Scan for the cell matching the given text and deliver its [x, y] coordinate at center. 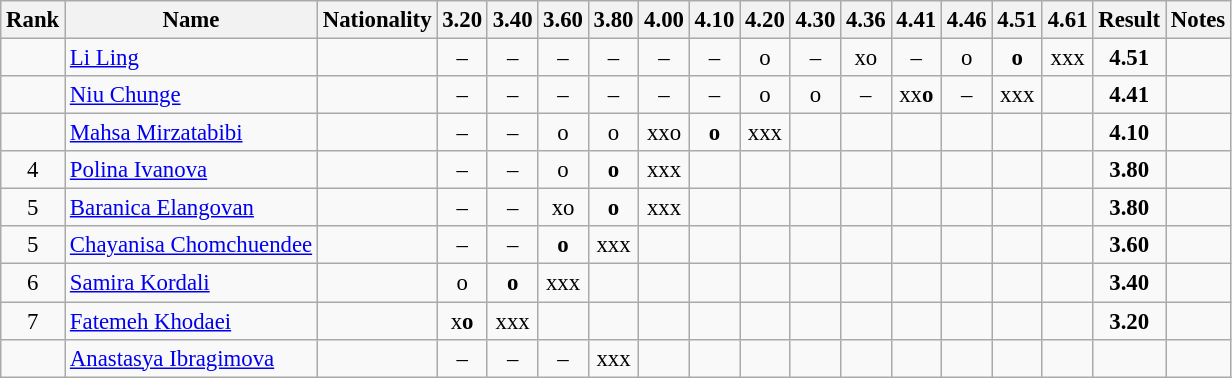
4.36 [866, 20]
4.61 [1067, 20]
4.00 [664, 20]
6 [33, 283]
Li Ling [192, 58]
Samira Kordali [192, 283]
Notes [1198, 20]
7 [33, 321]
4.20 [765, 20]
Mahsa Mirzatabibi [192, 133]
Result [1130, 20]
Anastasya Ibragimova [192, 358]
Chayanisa Chomchuendee [192, 245]
Fatemeh Khodaei [192, 321]
Baranica Elangovan [192, 208]
Polina Ivanova [192, 170]
Niu Chunge [192, 95]
Nationality [376, 20]
4 [33, 170]
4.46 [967, 20]
Name [192, 20]
Rank [33, 20]
4.30 [815, 20]
